Detect which cell encompasses the target text, then output its (x, y) center coordinate. 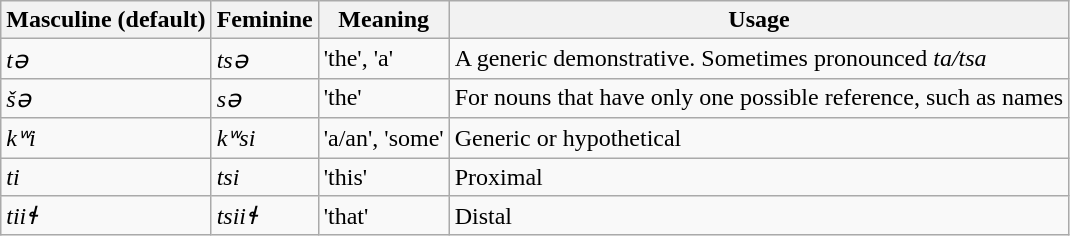
For nouns that have only one possible reference, such as names (759, 98)
kʷsi (264, 138)
tsiiɬ (264, 216)
'that' (384, 216)
ti (106, 177)
tiiɬ (106, 216)
'the', 'a' (384, 59)
šə (106, 98)
tə (106, 59)
'a/an', 'some' (384, 138)
A generic demonstrative. Sometimes pronounced ta/tsa (759, 59)
tsi (264, 177)
Proximal (759, 177)
Meaning (384, 20)
kʷi (106, 138)
tsə (264, 59)
Distal (759, 216)
Feminine (264, 20)
sə (264, 98)
Generic or hypothetical (759, 138)
'this' (384, 177)
Usage (759, 20)
Masculine (default) (106, 20)
'the' (384, 98)
